Capture the cell that displays the provided text and extract its [x, y] central coordinate. 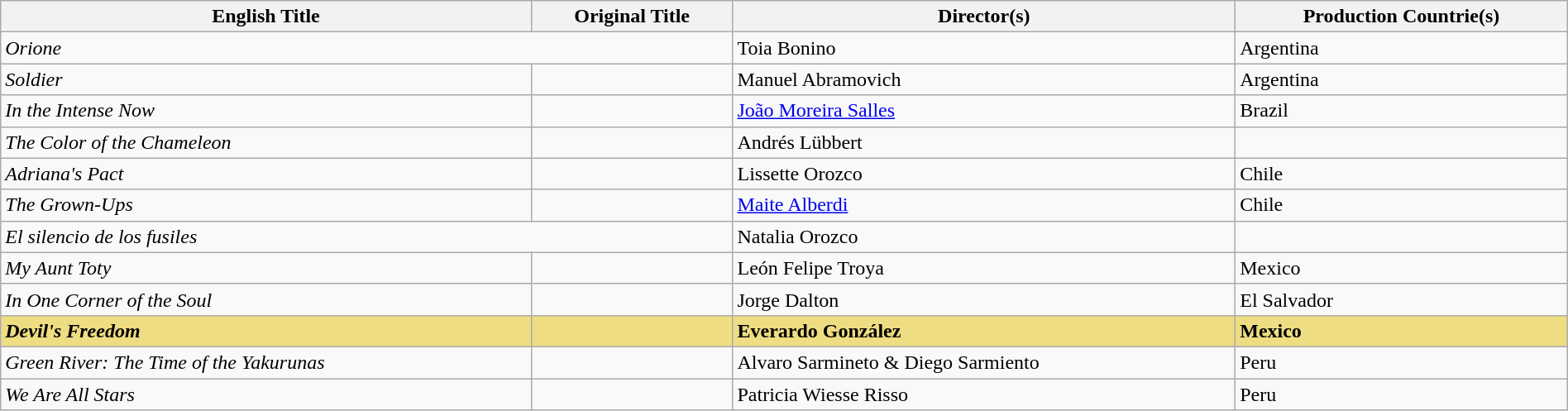
Natalia Orozco [984, 237]
El silencio de los fusiles [367, 237]
Alvaro Sarmineto & Diego Sarmiento [984, 362]
Jorge Dalton [984, 299]
Patricia Wiesse Risso [984, 394]
The Grown-Ups [266, 205]
In One Corner of the Soul [266, 299]
Production Countrie(s) [1402, 17]
Director(s) [984, 17]
Andrés Lübbert [984, 142]
João Moreira Salles [984, 111]
El Salvador [1402, 299]
Adriana's Pact [266, 174]
English Title [266, 17]
Manuel Abramovich [984, 79]
My Aunt Toty [266, 268]
Toia Bonino [984, 48]
Maite Alberdi [984, 205]
Soldier [266, 79]
Everardo González [984, 331]
In the Intense Now [266, 111]
Original Title [632, 17]
We Are All Stars [266, 394]
Brazil [1402, 111]
León Felipe Troya [984, 268]
The Color of the Chameleon [266, 142]
Lissette Orozco [984, 174]
Devil's Freedom [266, 331]
Green River: The Time of the Yakurunas [266, 362]
Orione [367, 48]
